Extract the (X, Y) coordinate from the center of the cell holding the provided text.  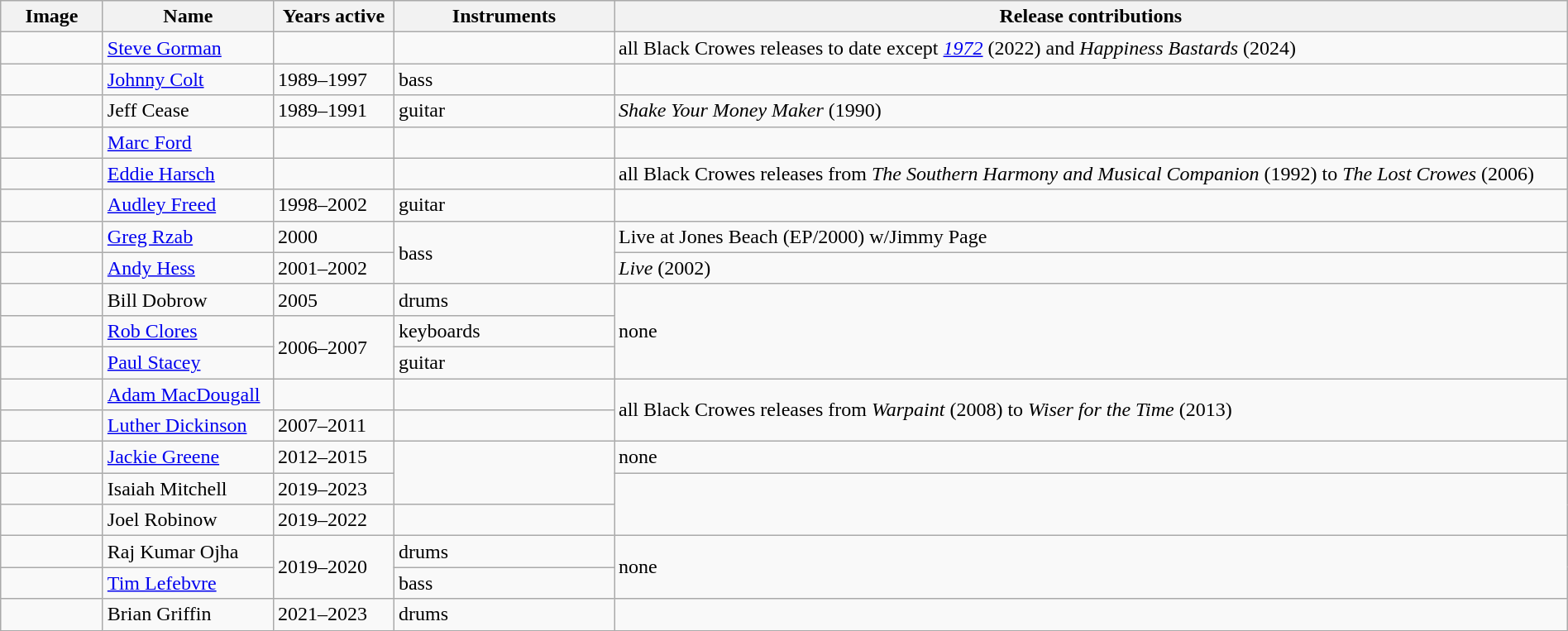
2021–2023 (333, 614)
2006–2007 (333, 347)
2007–2011 (333, 426)
2019–2020 (333, 567)
2001–2002 (333, 268)
Johnny Colt (188, 79)
2000 (333, 237)
Release contributions (1090, 17)
Tim Lefebvre (188, 583)
2019–2022 (333, 520)
1998–2002 (333, 205)
Marc Ford (188, 142)
Greg Rzab (188, 237)
Isaiah Mitchell (188, 489)
Live (2002) (1090, 268)
Paul Stacey (188, 362)
Jeff Cease (188, 111)
Eddie Harsch (188, 174)
Name (188, 17)
Bill Dobrow (188, 299)
Years active (333, 17)
keyboards (504, 331)
all Black Crowes releases from The Southern Harmony and Musical Companion (1992) to The Lost Crowes (2006) (1090, 174)
Luther Dickinson (188, 426)
Joel Robinow (188, 520)
Shake Your Money Maker (1990) (1090, 111)
all Black Crowes releases from Warpaint (2008) to Wiser for the Time (2013) (1090, 410)
Andy Hess (188, 268)
all Black Crowes releases to date except 1972 (2022) and Happiness Bastards (2024) (1090, 48)
2019–2023 (333, 489)
2005 (333, 299)
1989–1991 (333, 111)
Raj Kumar Ojha (188, 552)
Instruments (504, 17)
Audley Freed (188, 205)
Rob Clores (188, 331)
Brian Griffin (188, 614)
Adam MacDougall (188, 394)
1989–1997 (333, 79)
Steve Gorman (188, 48)
Image (52, 17)
Live at Jones Beach (EP/2000) w/Jimmy Page (1090, 237)
2012–2015 (333, 457)
Jackie Greene (188, 457)
